Return (x, y) of the center of cell containing provided text 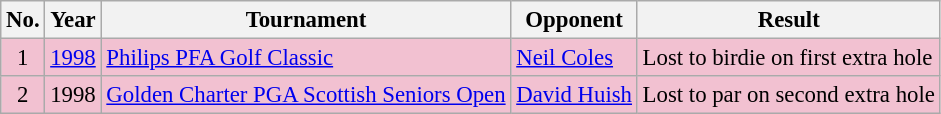
Tournament (306, 20)
Lost to par on second extra hole (788, 95)
David Huish (574, 95)
Lost to birdie on first extra hole (788, 58)
2 (23, 95)
No. (23, 20)
Opponent (574, 20)
Golden Charter PGA Scottish Seniors Open (306, 95)
1 (23, 58)
Philips PFA Golf Classic (306, 58)
Neil Coles (574, 58)
Result (788, 20)
Year (73, 20)
